Capture the cell that displays the provided text and extract its (x, y) central coordinate. 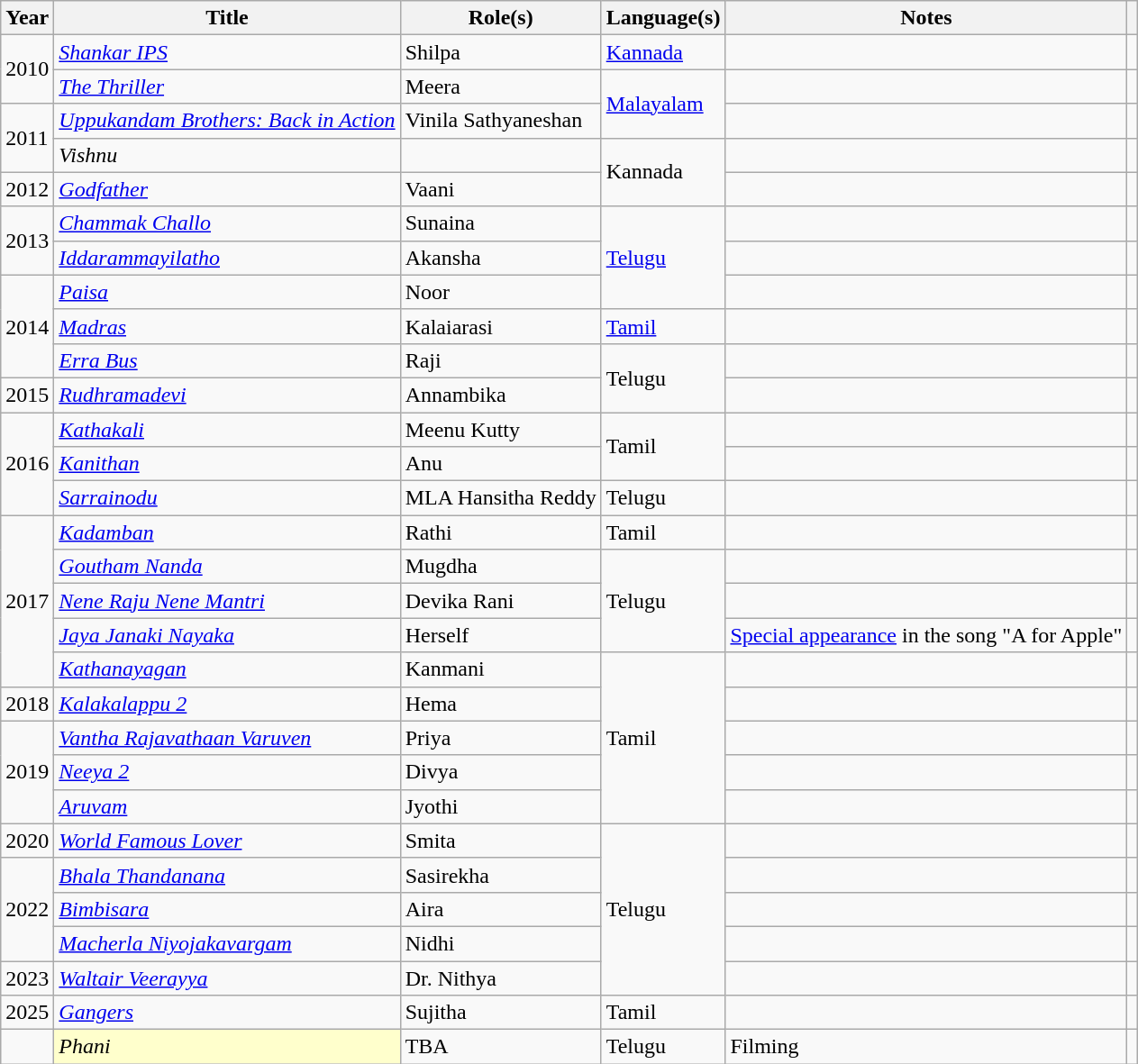
2022 (27, 909)
Shilpa (501, 52)
2023 (27, 978)
2012 (27, 189)
2015 (27, 395)
Bhala Thandanana (227, 875)
2018 (27, 704)
Aira (501, 909)
Vaani (501, 189)
Priya (501, 738)
Nene Raju Nene Mantri (227, 601)
Jaya Janaki Nayaka (227, 635)
Role(s) (501, 18)
Smita (501, 841)
2011 (27, 138)
Bimbisara (227, 909)
Jyothi (501, 806)
Anu (501, 464)
Annambika (501, 395)
Mugdha (501, 567)
The Thriller (227, 86)
2016 (27, 464)
Malayalam (663, 104)
Waltair Veerayya (227, 978)
Notes (926, 18)
Chammak Challo (227, 223)
Shankar IPS (227, 52)
Language(s) (663, 18)
Vishnu (227, 155)
Kadamban (227, 532)
Akansha (501, 258)
Sarrainodu (227, 498)
Godfather (227, 189)
Divya (501, 772)
Nidhi (501, 943)
Madras (227, 326)
Title (227, 18)
2013 (27, 241)
Erra Bus (227, 360)
2025 (27, 1013)
Filming (926, 1047)
Kanithan (227, 464)
2020 (27, 841)
Meera (501, 86)
MLA Hansitha Reddy (501, 498)
Kalaiarasi (501, 326)
Kathanayagan (227, 669)
Herself (501, 635)
Vantha Rajavathaan Varuven (227, 738)
TBA (501, 1047)
Uppukandam Brothers: Back in Action (227, 121)
Macherla Niyojakavargam (227, 943)
Rudhramadevi (227, 395)
Phani (227, 1047)
2010 (27, 69)
Rathi (501, 532)
Sasirekha (501, 875)
Goutham Nanda (227, 567)
Aruvam (227, 806)
2017 (27, 601)
2019 (27, 772)
Kathakali (227, 430)
Sujitha (501, 1013)
Iddarammayilatho (227, 258)
Year (27, 18)
Special appearance in the song "A for Apple" (926, 635)
Vinila Sathyaneshan (501, 121)
Neeya 2 (227, 772)
Gangers (227, 1013)
Devika Rani (501, 601)
Meenu Kutty (501, 430)
Sunaina (501, 223)
World Famous Lover (227, 841)
Kanmani (501, 669)
Hema (501, 704)
Dr. Nithya (501, 978)
Raji (501, 360)
Paisa (227, 292)
Noor (501, 292)
2014 (27, 326)
Kalakalappu 2 (227, 704)
